From the cell containing the given text, extract its center point as (X, Y) coordinate. 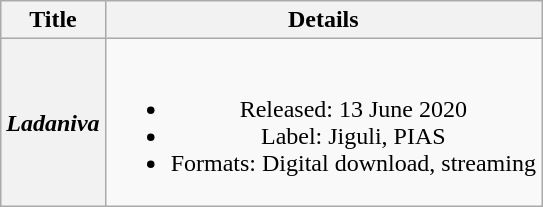
Details (323, 20)
Ladaniva (53, 122)
Title (53, 20)
Released: 13 June 2020Label: Jiguli, PIASFormats: Digital download, streaming (323, 122)
